Detect which cell encompasses the target text, then output its (x, y) center coordinate. 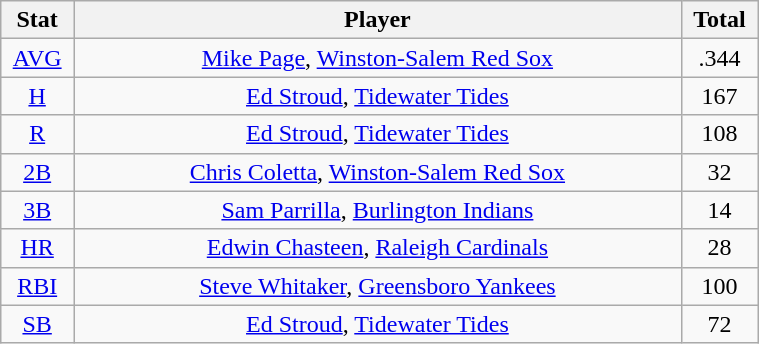
AVG (38, 58)
32 (719, 172)
Mike Page, Winston-Salem Red Sox (378, 58)
2B (38, 172)
108 (719, 134)
14 (719, 210)
R (38, 134)
28 (719, 248)
167 (719, 96)
H (38, 96)
100 (719, 286)
Steve Whitaker, Greensboro Yankees (378, 286)
.344 (719, 58)
HR (38, 248)
72 (719, 324)
SB (38, 324)
Total (719, 20)
Stat (38, 20)
Edwin Chasteen, Raleigh Cardinals (378, 248)
RBI (38, 286)
Sam Parrilla, Burlington Indians (378, 210)
Player (378, 20)
3B (38, 210)
Chris Coletta, Winston-Salem Red Sox (378, 172)
